From the cell containing the given text, extract its center point as (X, Y) coordinate. 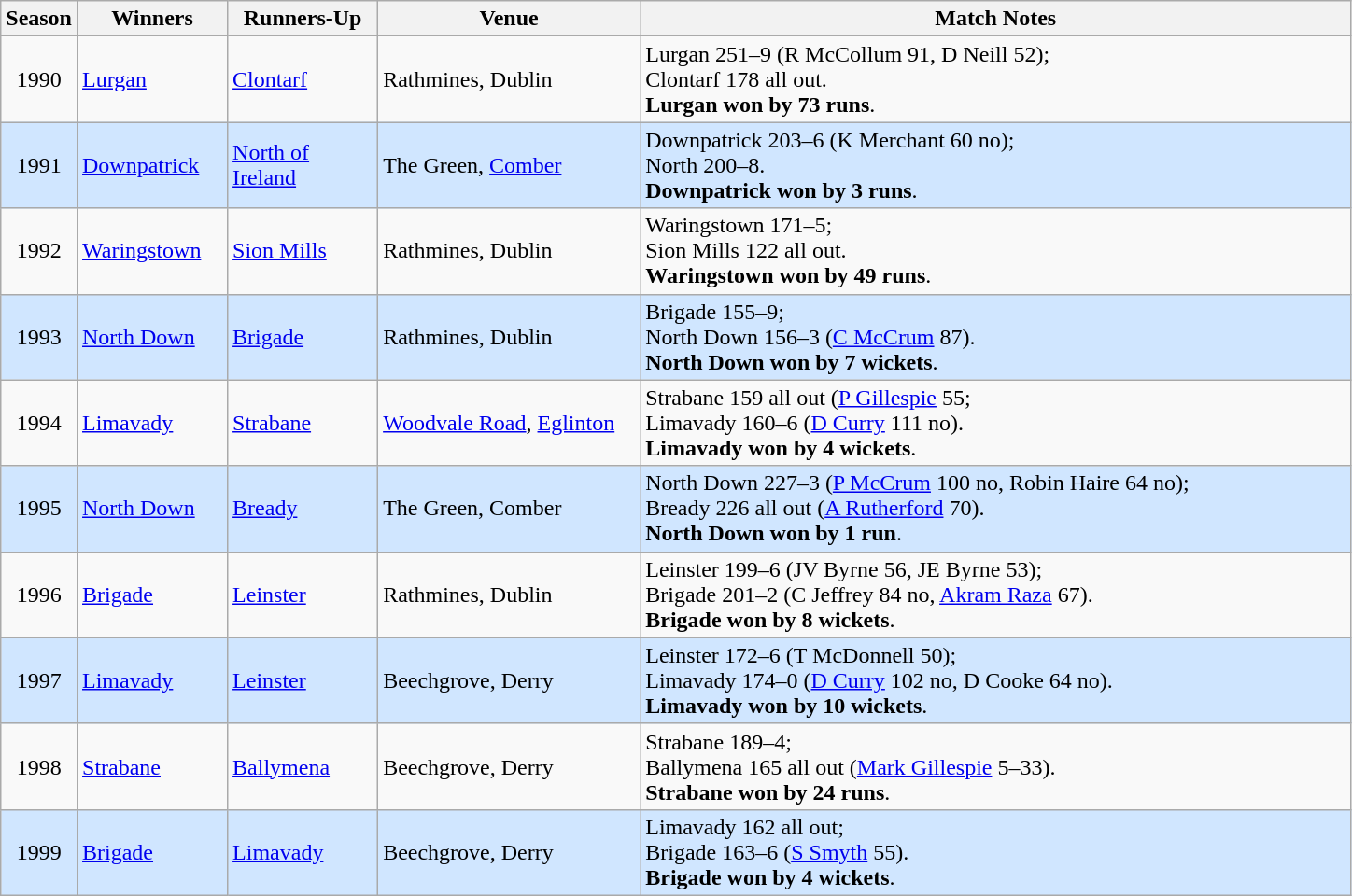
Venue (510, 19)
Match Notes (995, 19)
Woodvale Road, Eglinton (510, 423)
1997 (39, 680)
Lurgan 251–9 (R McCollum 91, D Neill 52);Clontarf 178 all out.Lurgan won by 73 runs. (995, 79)
Winners (151, 19)
1990 (39, 79)
North of Ireland (303, 165)
1993 (39, 337)
Waringstown (151, 251)
Limavady 162 all out;Brigade 163–6 (S Smyth 55).Brigade won by 4 wickets. (995, 852)
Downpatrick 203–6 (K Merchant 60 no);North 200–8.Downpatrick won by 3 runs. (995, 165)
Clontarf (303, 79)
Strabane 189–4;Ballymena 165 all out (Mark Gillespie 5–33).Strabane won by 24 runs. (995, 766)
Waringstown 171–5;Sion Mills 122 all out.Waringstown won by 49 runs. (995, 251)
Lurgan (151, 79)
Season (39, 19)
Runners-Up (303, 19)
Leinster 172–6 (T McDonnell 50);Limavady 174–0 (D Curry 102 no, D Cooke 64 no).Limavady won by 10 wickets. (995, 680)
Downpatrick (151, 165)
1992 (39, 251)
Ballymena (303, 766)
1994 (39, 423)
Bready (303, 509)
1995 (39, 509)
Sion Mills (303, 251)
1991 (39, 165)
1999 (39, 852)
1998 (39, 766)
1996 (39, 595)
Strabane 159 all out (P Gillespie 55;Limavady 160–6 (D Curry 111 no).Limavady won by 4 wickets. (995, 423)
Brigade 155–9;North Down 156–3 (C McCrum 87).North Down won by 7 wickets. (995, 337)
North Down 227–3 (P McCrum 100 no, Robin Haire 64 no);Bready 226 all out (A Rutherford 70).North Down won by 1 run. (995, 509)
Leinster 199–6 (JV Byrne 56, JE Byrne 53);Brigade 201–2 (C Jeffrey 84 no, Akram Raza 67).Brigade won by 8 wickets. (995, 595)
